Extract the (X, Y) coordinate from the center of the cell holding the provided text.  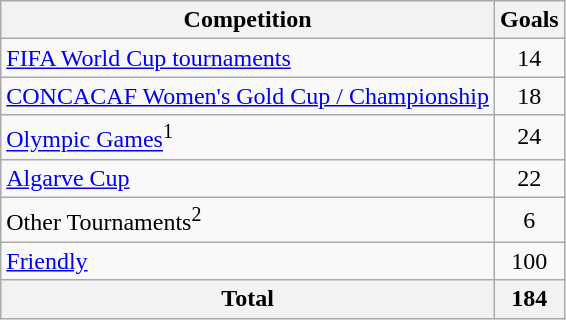
184 (529, 299)
24 (529, 138)
22 (529, 178)
CONCACAF Women's Gold Cup / Championship (248, 96)
Algarve Cup (248, 178)
14 (529, 58)
Goals (529, 20)
FIFA World Cup tournaments (248, 58)
Friendly (248, 261)
18 (529, 96)
Total (248, 299)
Competition (248, 20)
Other Tournaments2 (248, 220)
6 (529, 220)
100 (529, 261)
Olympic Games1 (248, 138)
